Capture the cell that displays the provided text and extract its [x, y] central coordinate. 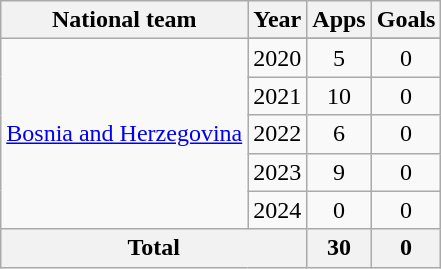
9 [339, 172]
2020 [278, 58]
Year [278, 20]
Goals [406, 20]
2024 [278, 210]
2023 [278, 172]
Total [154, 248]
6 [339, 134]
5 [339, 58]
2021 [278, 96]
Apps [339, 20]
2022 [278, 134]
30 [339, 248]
10 [339, 96]
National team [124, 20]
Bosnia and Herzegovina [124, 134]
